Identify which cell holds the provided text, then report its [x, y] central coordinate. 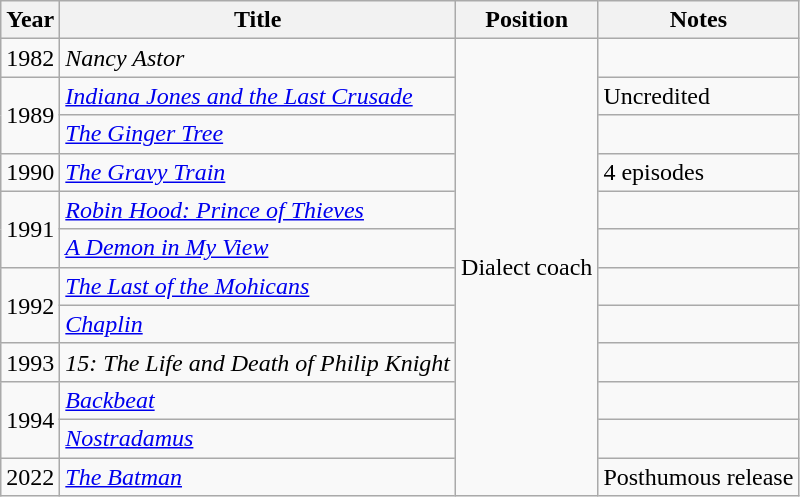
1982 [30, 58]
A Demon in My View [258, 248]
Nostradamus [258, 438]
Uncredited [698, 96]
2022 [30, 477]
1994 [30, 419]
The Gravy Train [258, 172]
1991 [30, 229]
Title [258, 20]
The Batman [258, 477]
1990 [30, 172]
Indiana Jones and the Last Crusade [258, 96]
4 episodes [698, 172]
Robin Hood: Prince of Thieves [258, 210]
1993 [30, 362]
Nancy Astor [258, 58]
The Ginger Tree [258, 134]
15: The Life and Death of Philip Knight [258, 362]
Position [527, 20]
Posthumous release [698, 477]
Notes [698, 20]
The Last of the Mohicans [258, 286]
Dialect coach [527, 268]
Year [30, 20]
Chaplin [258, 324]
1989 [30, 115]
1992 [30, 305]
Backbeat [258, 400]
